Extract the (X, Y) coordinate from the center of the cell holding the provided text.  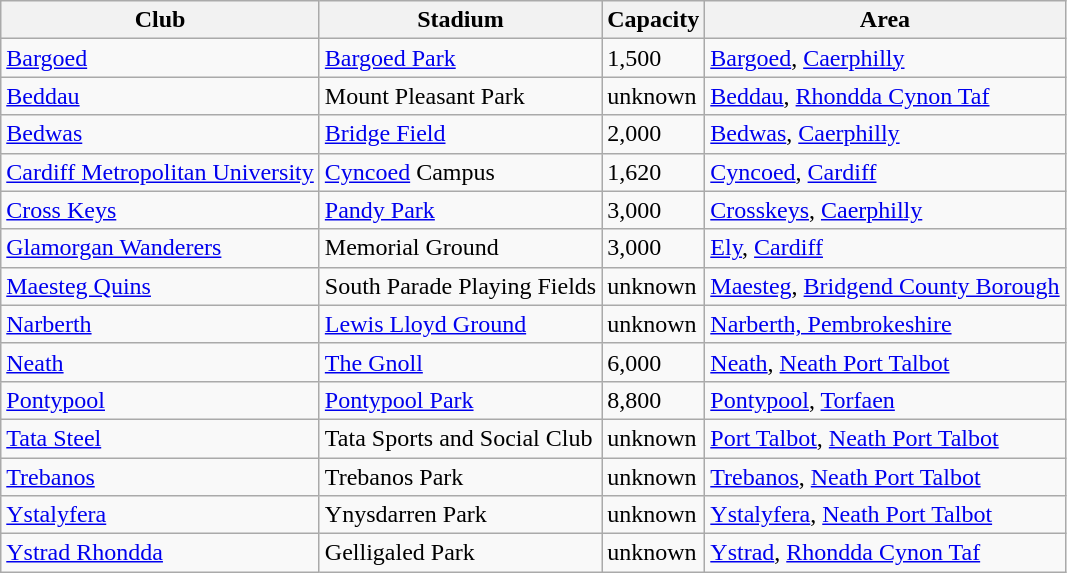
Port Talbot, Neath Port Talbot (885, 438)
South Parade Playing Fields (460, 286)
Pontypool Park (460, 400)
Bargoed (160, 58)
Memorial Ground (460, 248)
Maesteg Quins (160, 286)
Narberth (160, 324)
Cyncoed, Cardiff (885, 172)
8,800 (654, 400)
Ystalyfera (160, 515)
Cyncoed Campus (460, 172)
Neath, Neath Port Talbot (885, 362)
2,000 (654, 134)
Ystalyfera, Neath Port Talbot (885, 515)
The Gnoll (460, 362)
Cross Keys (160, 210)
Gelligaled Park (460, 553)
Crosskeys, Caerphilly (885, 210)
Beddau (160, 96)
Trebanos Park (460, 477)
Capacity (654, 20)
Club (160, 20)
Narberth, Pembrokeshire (885, 324)
Bridge Field (460, 134)
Trebanos, Neath Port Talbot (885, 477)
Pontypool, Torfaen (885, 400)
Ystrad Rhondda (160, 553)
Bargoed, Caerphilly (885, 58)
Pontypool (160, 400)
Bedwas, Caerphilly (885, 134)
1,500 (654, 58)
1,620 (654, 172)
Maesteg, Bridgend County Borough (885, 286)
Area (885, 20)
Ely, Cardiff (885, 248)
Trebanos (160, 477)
Glamorgan Wanderers (160, 248)
Cardiff Metropolitan University (160, 172)
Beddau, Rhondda Cynon Taf (885, 96)
Ynysdarren Park (460, 515)
Mount Pleasant Park (460, 96)
Tata Steel (160, 438)
Ystrad, Rhondda Cynon Taf (885, 553)
Bargoed Park (460, 58)
6,000 (654, 362)
Tata Sports and Social Club (460, 438)
Neath (160, 362)
Lewis Lloyd Ground (460, 324)
Pandy Park (460, 210)
Bedwas (160, 134)
Stadium (460, 20)
